Pinpoint the cell where the given text exists, returning its (X, Y) midpoint coordinate. 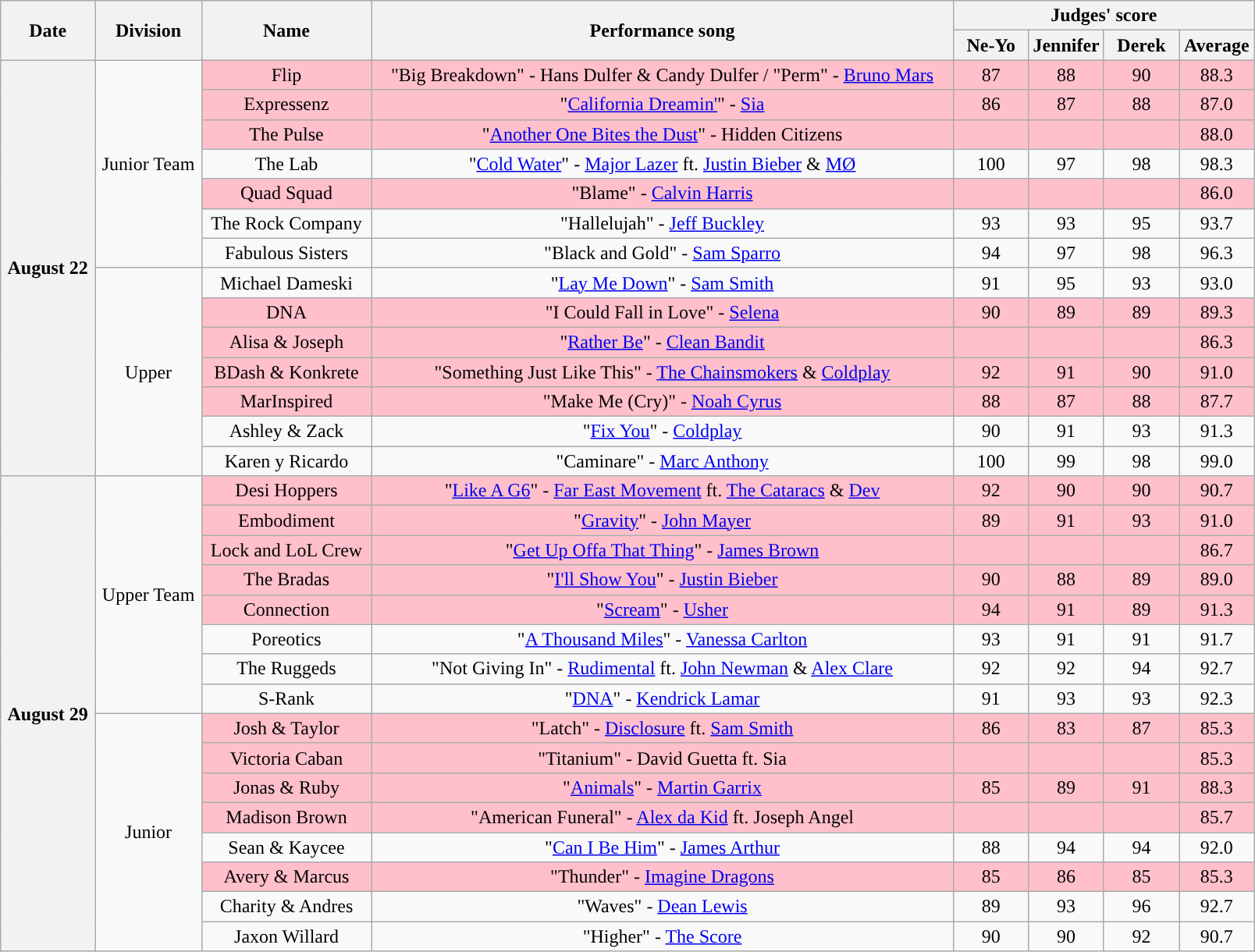
"Latch" - Disclosure ft. Sam Smith (663, 728)
91.7 (1217, 639)
85.7 (1217, 817)
Alisa & Joseph (286, 342)
Expressenz (286, 105)
"California Dreamin'" - Sia (663, 105)
96.3 (1217, 253)
98.3 (1217, 164)
"Fix You" - Coldplay (663, 432)
Madison Brown (286, 817)
Judges' score (1104, 16)
99.0 (1217, 461)
Sean & Kaycee (286, 847)
August 22 (48, 268)
87.7 (1217, 402)
88.0 (1217, 134)
Lock and LoL Crew (286, 550)
Embodiment (286, 520)
Performance song (663, 30)
"I'll Show You" - Justin Bieber (663, 580)
August 29 (48, 713)
Poreotics (286, 639)
"Can I Be Him" - James Arthur (663, 847)
S-Rank (286, 698)
"Big Breakdown" - Hans Dulfer & Candy Dulfer / "Perm" - Bruno Mars (663, 75)
"Get Up Offa That Thing" - James Brown (663, 550)
Charity & Andres (286, 907)
"Not Giving In" - Rudimental ft. John Newman & Alex Clare (663, 669)
"American Funeral" - Alex da Kid ft. Joseph Angel (663, 817)
86.7 (1217, 550)
Jennifer (1066, 45)
83 (1066, 728)
"Hallelujah" - Jeff Buckley (663, 223)
Ashley & Zack (286, 432)
Victoria Caban (286, 758)
Avery & Marcus (286, 877)
Upper Team (148, 595)
"Make Me (Cry)" - Noah Cyrus (663, 402)
MarInspired (286, 402)
Name (286, 30)
"Cold Water" - Major Lazer ft. Justin Bieber & MØ (663, 164)
The Lab (286, 164)
BDash & Konkrete (286, 372)
"I Could Fall in Love" - Selena (663, 312)
Josh & Taylor (286, 728)
Michael Dameski (286, 282)
89.3 (1217, 312)
"Like A G6" - Far East Movement ft. The Cataracs & Dev (663, 491)
87.0 (1217, 105)
"A Thousand Miles" - Vanessa Carlton (663, 639)
Desi Hoppers (286, 491)
Division (148, 30)
Junior (148, 832)
"DNA" - Kendrick Lamar (663, 698)
"Lay Me Down" - Sam Smith (663, 282)
93.0 (1217, 282)
Quad Squad (286, 194)
"Caminare" - Marc Anthony (663, 461)
"Higher" - The Score (663, 936)
Connection (286, 609)
"Scream" - Usher (663, 609)
Jonas & Ruby (286, 787)
"Blame" - Calvin Harris (663, 194)
96 (1141, 907)
Jaxon Willard (286, 936)
89.0 (1217, 580)
"Black and Gold" - Sam Sparro (663, 253)
DNA (286, 312)
Ne-Yo (991, 45)
Flip (286, 75)
Derek (1141, 45)
92.0 (1217, 847)
"Thunder" - Imagine Dragons (663, 877)
Fabulous Sisters (286, 253)
"Waves" - Dean Lewis (663, 907)
86.0 (1217, 194)
"Gravity" - John Mayer (663, 520)
"Another One Bites the Dust" - Hidden Citizens (663, 134)
Upper (148, 371)
"Titanium" - David Guetta ft. Sia (663, 758)
The Bradas (286, 580)
Average (1217, 45)
Date (48, 30)
99 (1066, 461)
93.7 (1217, 223)
Karen y Ricardo (286, 461)
86.3 (1217, 342)
"Rather Be" - Clean Bandit (663, 342)
The Rock Company (286, 223)
92.3 (1217, 698)
"Something Just Like This" - The Chainsmokers & Coldplay (663, 372)
The Pulse (286, 134)
The Ruggeds (286, 669)
"Animals" - Martin Garrix (663, 787)
Junior Team (148, 164)
